Locate the cell with the specified text and output its (X, Y) center coordinate. 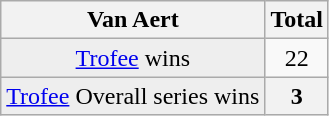
Total (297, 20)
Trofee Overall series wins (133, 96)
Van Aert (133, 20)
3 (297, 96)
22 (297, 58)
Trofee wins (133, 58)
